Return (x, y) of the center of cell containing provided text 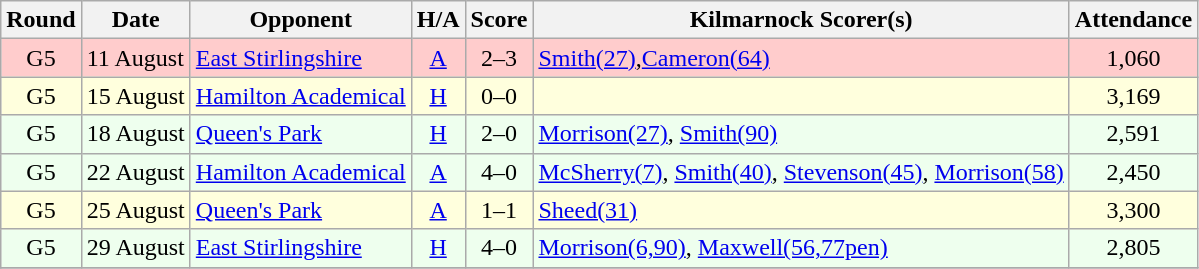
3,169 (1133, 96)
0–0 (499, 96)
Morrison(27), Smith(90) (801, 134)
H/A (438, 20)
Score (499, 20)
15 August (136, 96)
29 August (136, 248)
Smith(27),Cameron(64) (801, 58)
2–0 (499, 134)
2–3 (499, 58)
1,060 (1133, 58)
Opponent (300, 20)
Sheed(31) (801, 210)
1–1 (499, 210)
11 August (136, 58)
18 August (136, 134)
Round (41, 20)
Kilmarnock Scorer(s) (801, 20)
McSherry(7), Smith(40), Stevenson(45), Morrison(58) (801, 172)
3,300 (1133, 210)
25 August (136, 210)
Morrison(6,90), Maxwell(56,77pen) (801, 248)
2,591 (1133, 134)
2,450 (1133, 172)
2,805 (1133, 248)
22 August (136, 172)
Date (136, 20)
Attendance (1133, 20)
